For the text-containing cell, return its midpoint in [X, Y] coordinate format. 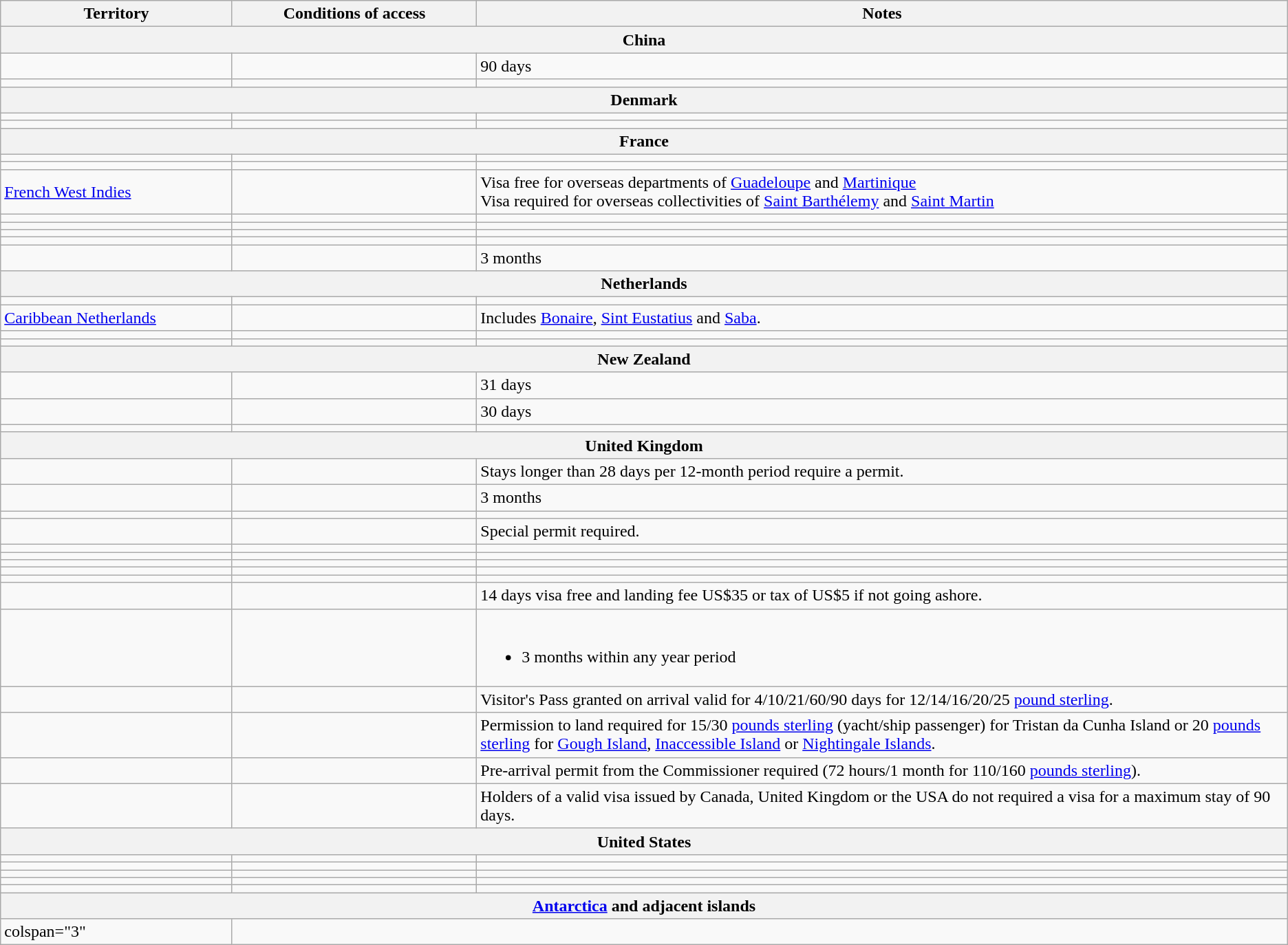
Special permit required. [882, 532]
Notes [882, 14]
3 months within any year period [882, 648]
Pre-arrival permit from the Commissioner required (72 hours/1 month for 110/160 pounds sterling). [882, 770]
France [644, 141]
14 days visa free and landing fee US$35 or tax of US$5 if not going ashore. [882, 596]
Conditions of access [354, 14]
90 days [882, 66]
Netherlands [644, 284]
Caribbean Netherlands [117, 318]
China [644, 40]
31 days [882, 385]
Visa free for overseas departments of Guadeloupe and Martinique Visa required for overseas collectivities of Saint Barthélemy and Saint Martin [882, 191]
Territory [117, 14]
Antarctica and adjacent islands [644, 906]
Stays longer than 28 days per 12-month period require a permit. [882, 471]
Denmark [644, 100]
Holders of a valid visa issued by Canada, United Kingdom or the USA do not required a visa for a maximum stay of 90 days. [882, 806]
French West Indies [117, 191]
Visitor's Pass granted on arrival valid for 4/10/21/60/90 days for 12/14/16/20/25 pound sterling. [882, 699]
colspan="3" [117, 932]
United Kingdom [644, 445]
New Zealand [644, 359]
United States [644, 841]
30 days [882, 411]
Includes Bonaire, Sint Eustatius and Saba. [882, 318]
